Scan for the cell matching the given text and deliver its [X, Y] coordinate at center. 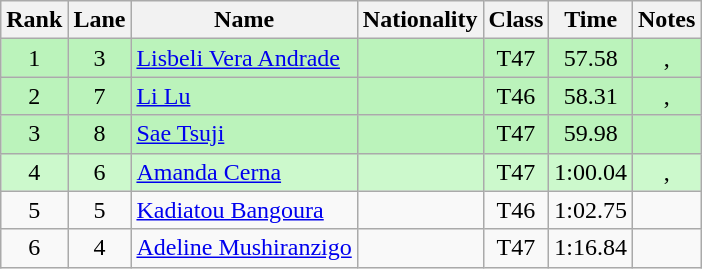
Nationality [420, 20]
Lane [100, 20]
Time [591, 20]
8 [100, 134]
59.98 [591, 134]
7 [100, 96]
1 [34, 58]
58.31 [591, 96]
1:00.04 [591, 172]
Lisbeli Vera Andrade [244, 58]
Notes [667, 20]
1:16.84 [591, 248]
1:02.75 [591, 210]
Rank [34, 20]
Class [516, 20]
Li Lu [244, 96]
Name [244, 20]
57.58 [591, 58]
Amanda Cerna [244, 172]
Kadiatou Bangoura [244, 210]
Sae Tsuji [244, 134]
2 [34, 96]
Adeline Mushiranzigo [244, 248]
